Identify which cell holds the provided text, then report its [x, y] central coordinate. 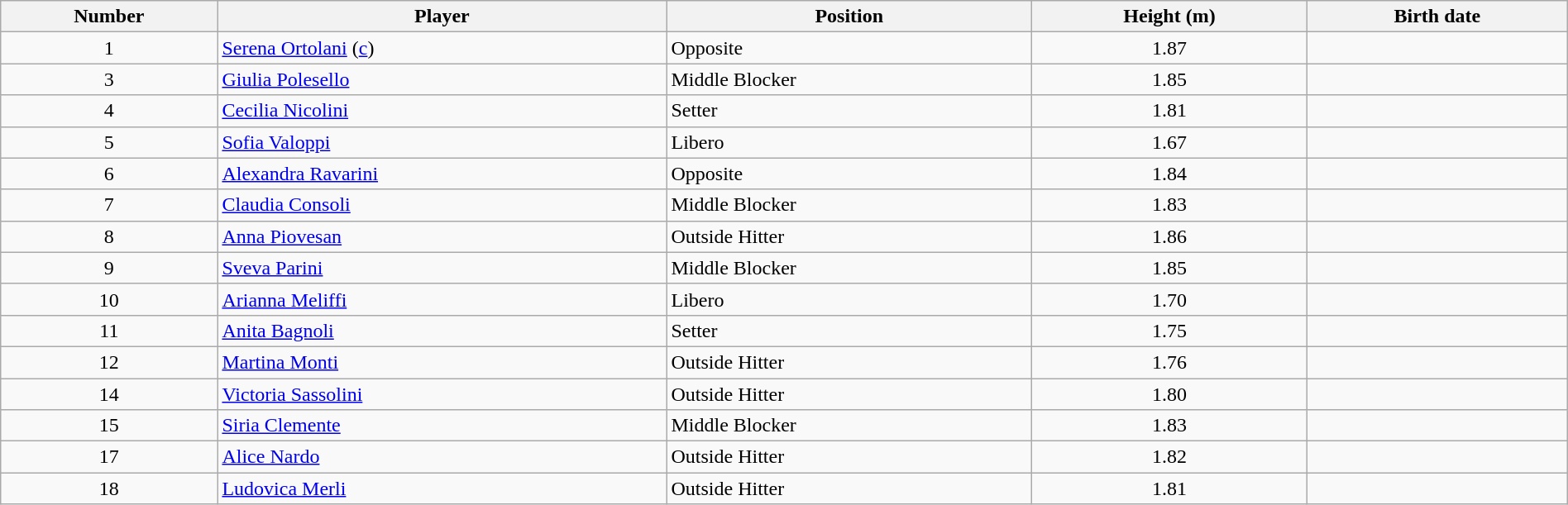
1.67 [1169, 142]
17 [109, 457]
14 [109, 394]
1.84 [1169, 174]
Anna Piovesan [442, 236]
Position [849, 17]
Giulia Polesello [442, 79]
1.70 [1169, 299]
1.80 [1169, 394]
Ludovica Merli [442, 488]
Alexandra Ravarini [442, 174]
12 [109, 362]
Arianna Meliffi [442, 299]
4 [109, 111]
18 [109, 488]
9 [109, 268]
Siria Clemente [442, 426]
7 [109, 205]
Victoria Sassolini [442, 394]
Sofia Valoppi [442, 142]
Birth date [1437, 17]
1.87 [1169, 48]
Number [109, 17]
Player [442, 17]
Cecilia Nicolini [442, 111]
Claudia Consoli [442, 205]
1.86 [1169, 236]
6 [109, 174]
Height (m) [1169, 17]
1.82 [1169, 457]
1.75 [1169, 331]
Sveva Parini [442, 268]
5 [109, 142]
Serena Ortolani (c) [442, 48]
Anita Bagnoli [442, 331]
10 [109, 299]
8 [109, 236]
11 [109, 331]
1.76 [1169, 362]
Alice Nardo [442, 457]
3 [109, 79]
Martina Monti [442, 362]
1 [109, 48]
15 [109, 426]
